Output the (x, y) coordinate of the center of the cell containing the given text.  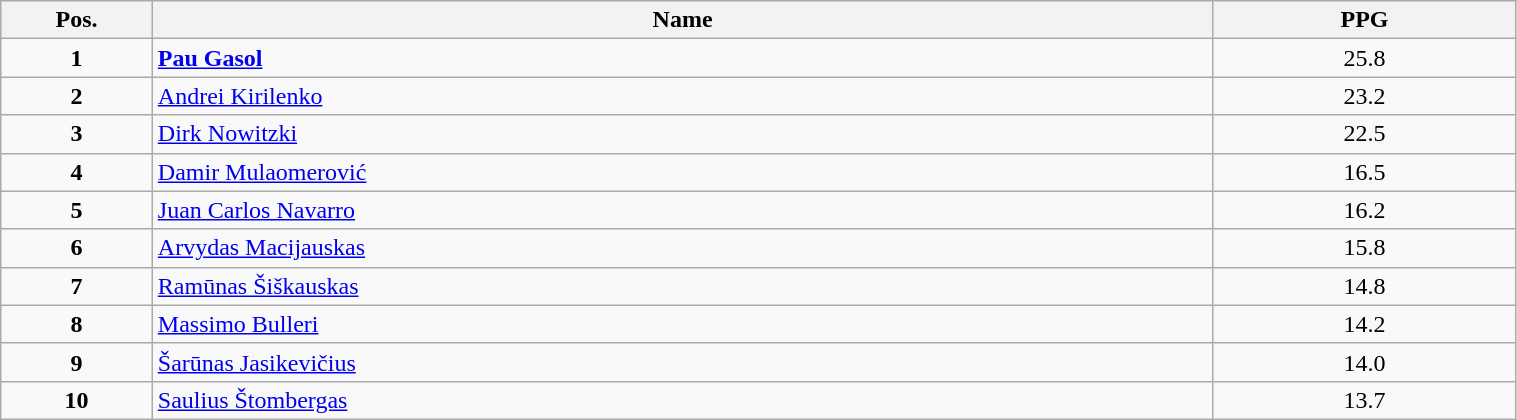
Pau Gasol (682, 58)
PPG (1364, 20)
8 (77, 324)
Saulius Štombergas (682, 400)
23.2 (1364, 96)
10 (77, 400)
3 (77, 134)
Dirk Nowitzki (682, 134)
14.8 (1364, 286)
Name (682, 20)
Massimo Bulleri (682, 324)
4 (77, 172)
15.8 (1364, 248)
Arvydas Macijauskas (682, 248)
Juan Carlos Navarro (682, 210)
7 (77, 286)
14.2 (1364, 324)
22.5 (1364, 134)
16.5 (1364, 172)
Ramūnas Šiškauskas (682, 286)
9 (77, 362)
2 (77, 96)
1 (77, 58)
13.7 (1364, 400)
14.0 (1364, 362)
6 (77, 248)
25.8 (1364, 58)
Pos. (77, 20)
Šarūnas Jasikevičius (682, 362)
16.2 (1364, 210)
5 (77, 210)
Damir Mulaomerović (682, 172)
Andrei Kirilenko (682, 96)
